Search for the cell housing the specified text and yield its (x, y) center coordinate. 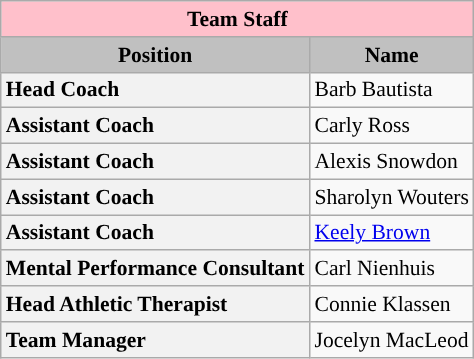
Team Manager (156, 340)
Head Coach (156, 90)
Team Staff (238, 19)
Position (156, 55)
Carly Ross (391, 126)
Barb Bautista (391, 90)
Jocelyn MacLeod (391, 340)
Sharolyn Wouters (391, 197)
Alexis Snowdon (391, 162)
Keely Brown (391, 233)
Connie Klassen (391, 304)
Name (391, 55)
Head Athletic Therapist (156, 304)
Mental Performance Consultant (156, 269)
Carl Nienhuis (391, 269)
